Pinpoint the cell where the given text exists, returning its (x, y) midpoint coordinate. 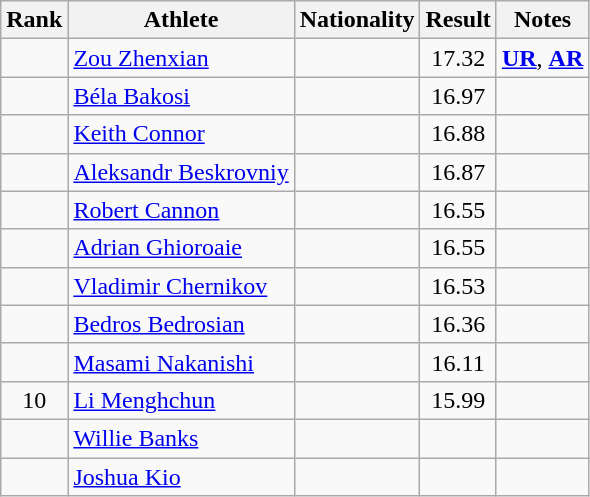
10 (34, 400)
Athlete (181, 20)
Joshua Kio (181, 477)
Result (458, 20)
17.32 (458, 58)
Bedros Bedrosian (181, 324)
16.87 (458, 172)
Masami Nakanishi (181, 362)
Aleksandr Beskrovniy (181, 172)
16.88 (458, 134)
16.53 (458, 286)
Béla Bakosi (181, 96)
Vladimir Chernikov (181, 286)
Willie Banks (181, 438)
15.99 (458, 400)
UR, AR (542, 58)
16.97 (458, 96)
Adrian Ghioroaie (181, 248)
16.36 (458, 324)
Robert Cannon (181, 210)
Zou Zhenxian (181, 58)
Keith Connor (181, 134)
Nationality (357, 20)
16.11 (458, 362)
Rank (34, 20)
Li Menghchun (181, 400)
Notes (542, 20)
